Search for the cell housing the specified text and yield its [X, Y] center coordinate. 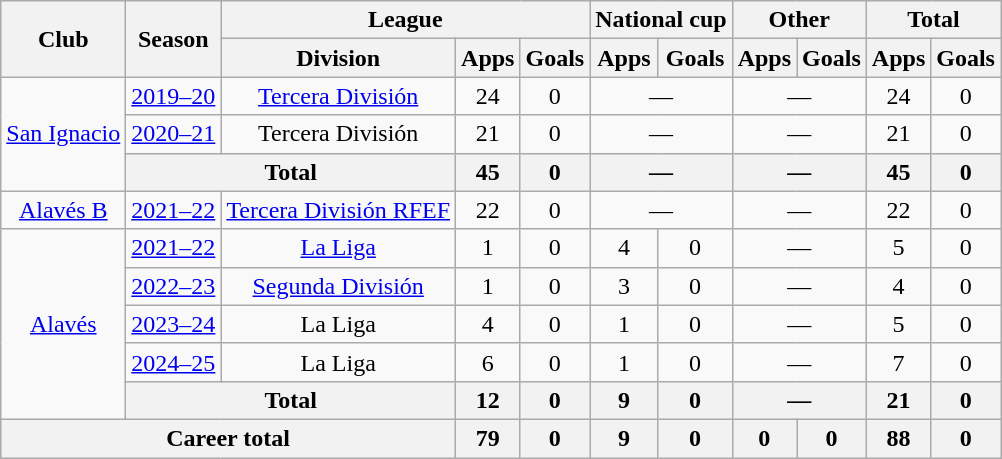
Other [799, 20]
Season [174, 39]
12 [488, 400]
7 [898, 362]
San Ignacio [64, 134]
2024–25 [174, 362]
Alavés [64, 324]
3 [624, 286]
2023–24 [174, 324]
6 [488, 362]
Career total [228, 438]
88 [898, 438]
Club [64, 39]
2019–20 [174, 96]
League [406, 20]
2022–23 [174, 286]
Alavés B [64, 210]
79 [488, 438]
Division [338, 58]
Tercera División RFEF [338, 210]
2020–21 [174, 134]
Segunda División [338, 286]
National cup [661, 20]
